Locate the cell with the specified text and output its [x, y] center coordinate. 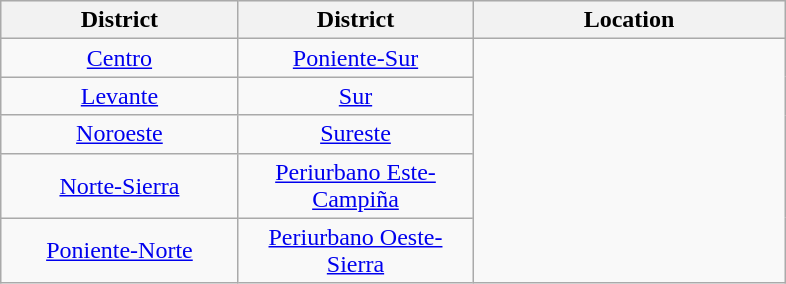
Poniente-Sur [355, 58]
Sureste [355, 134]
Sur [355, 96]
Poniente-Norte [119, 250]
Periurbano Oeste-Sierra [355, 250]
Centro [119, 58]
Norte-Sierra [119, 186]
Location [630, 20]
Noroeste [119, 134]
Levante [119, 96]
Periurbano Este-Campiña [355, 186]
